Extract the [X, Y] coordinate from the center of the cell holding the provided text.  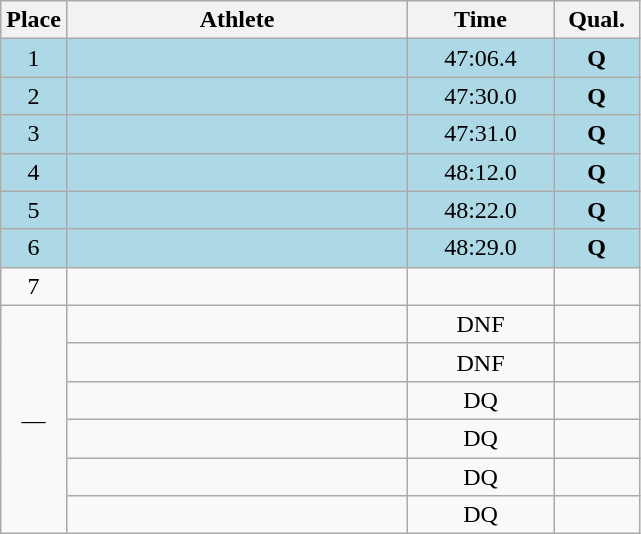
Time [481, 20]
48:29.0 [481, 248]
Place [34, 20]
5 [34, 210]
7 [34, 286]
3 [34, 134]
2 [34, 96]
48:12.0 [481, 172]
47:06.4 [481, 58]
— [34, 419]
4 [34, 172]
47:31.0 [481, 134]
1 [34, 58]
48:22.0 [481, 210]
6 [34, 248]
Athlete [236, 20]
47:30.0 [481, 96]
Qual. [597, 20]
